Identify which cell holds the provided text, then report its [x, y] central coordinate. 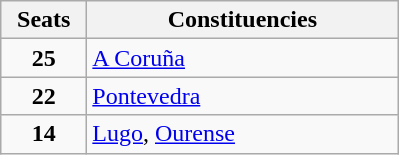
Seats [44, 20]
25 [44, 58]
Pontevedra [242, 96]
14 [44, 134]
Lugo, Ourense [242, 134]
22 [44, 96]
A Coruña [242, 58]
Constituencies [242, 20]
